Extract the (x, y) coordinate from the center of the cell holding the provided text.  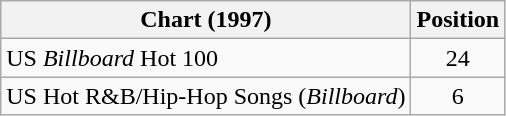
24 (458, 58)
US Billboard Hot 100 (206, 58)
Chart (1997) (206, 20)
Position (458, 20)
6 (458, 96)
US Hot R&B/Hip-Hop Songs (Billboard) (206, 96)
